Extract the [x, y] coordinate from the center of the cell holding the provided text.  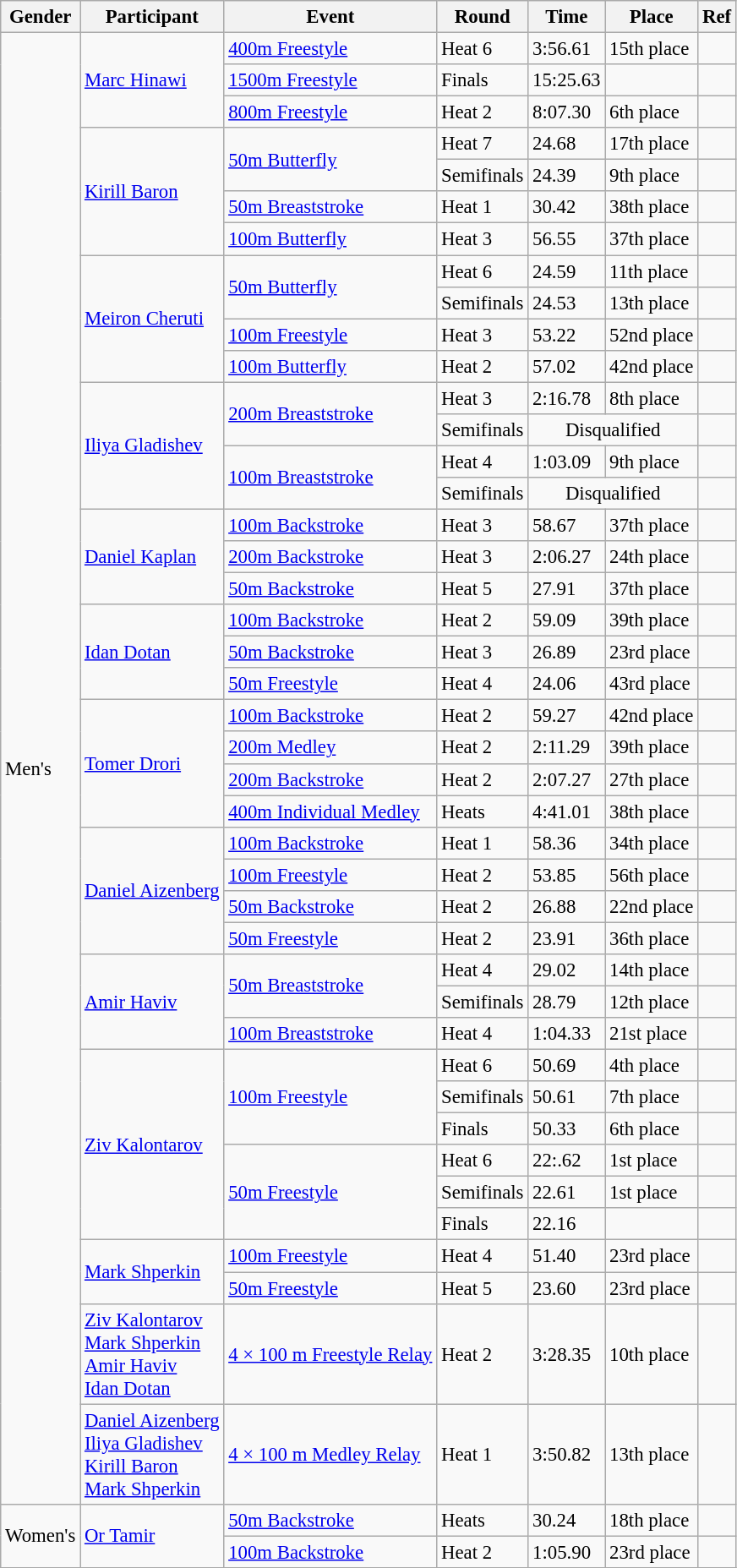
24.68 [566, 144]
Marc Hinawi [152, 81]
Heat 7 [483, 144]
43rd place [652, 684]
29.02 [566, 970]
12th place [652, 1002]
2:11.29 [566, 748]
400m Individual Medley [330, 811]
52nd place [652, 335]
50.33 [566, 1129]
800m Freestyle [330, 112]
23.60 [566, 1288]
24.39 [566, 176]
7th place [652, 1097]
1500m Freestyle [330, 80]
10th place [652, 1354]
22:.62 [566, 1161]
Ziv KalontarovMark ShperkinAmir HavivIdan Dotan [152, 1354]
34th place [652, 843]
30.42 [566, 207]
1:03.09 [566, 462]
27th place [652, 779]
53.85 [566, 875]
57.02 [566, 366]
22.61 [566, 1193]
Place [652, 17]
Tomer Drori [152, 763]
200m Breaststroke [330, 414]
Participant [152, 17]
Women's [41, 1535]
Meiron Cheruti [152, 319]
4th place [652, 1066]
Daniel Kaplan [152, 556]
Time [566, 17]
58.67 [566, 525]
59.27 [566, 716]
50.61 [566, 1097]
Kirill Baron [152, 191]
26.88 [566, 907]
24.59 [566, 271]
26.89 [566, 653]
400m Freestyle [330, 49]
8:07.30 [566, 112]
3:56.61 [566, 49]
23.91 [566, 938]
Men's [41, 769]
24th place [652, 557]
Event [330, 17]
Ref [717, 17]
2:06.27 [566, 557]
15:25.63 [566, 80]
59.09 [566, 620]
Iliya Gladishev [152, 445]
11th place [652, 271]
Or Tamir [152, 1535]
2:07.27 [566, 779]
58.36 [566, 843]
24.06 [566, 684]
Gender [41, 17]
8th place [652, 398]
Mark Shperkin [152, 1271]
Round [483, 17]
53.22 [566, 335]
3:28.35 [566, 1354]
51.40 [566, 1256]
Idan Dotan [152, 653]
14th place [652, 970]
Amir Haviv [152, 1003]
30.24 [566, 1520]
22nd place [652, 907]
3:50.82 [566, 1454]
50.69 [566, 1066]
24.53 [566, 303]
1:05.90 [566, 1552]
17th place [652, 144]
Daniel Aizenberg [152, 890]
18th place [652, 1520]
2:16.78 [566, 398]
4 × 100 m Medley Relay [330, 1454]
56.55 [566, 239]
56th place [652, 875]
200m Medley [330, 748]
36th place [652, 938]
22.16 [566, 1225]
28.79 [566, 1002]
27.91 [566, 589]
Daniel AizenbergIliya GladishevKirill BaronMark Shperkin [152, 1454]
15th place [652, 49]
Ziv Kalontarov [152, 1145]
21st place [652, 1034]
1:04.33 [566, 1034]
4:41.01 [566, 811]
4 × 100 m Freestyle Relay [330, 1354]
